Find where the given text appears and provide that cell's center as [x, y] coordinate. 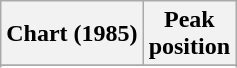
Peak position [189, 34]
Chart (1985) [72, 34]
